Extract the [x, y] coordinate from the center of the cell holding the provided text.  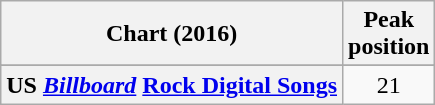
US Billboard Rock Digital Songs [172, 85]
21 [389, 85]
Peakposition [389, 34]
Chart (2016) [172, 34]
